Provide the (X, Y) coordinate of the cell's center where the given text is located.  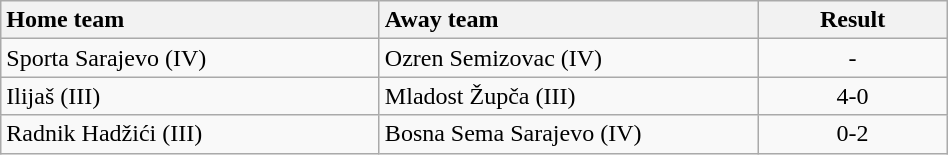
Ilijaš (III) (190, 96)
Ozren Semizovac (IV) (568, 58)
4-0 (852, 96)
Mladost Župča (III) (568, 96)
Sporta Sarajevo (IV) (190, 58)
Result (852, 20)
0-2 (852, 134)
Bosna Sema Sarajevo (IV) (568, 134)
Home team (190, 20)
Radnik Hadžići (III) (190, 134)
- (852, 58)
Away team (568, 20)
